Return the (X, Y) coordinate for the center point of the cell that contains the specified text.  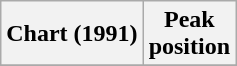
Chart (1991) (72, 34)
Peakposition (189, 34)
